Provide the [x, y] coordinate of the cell's center where the given text is located.  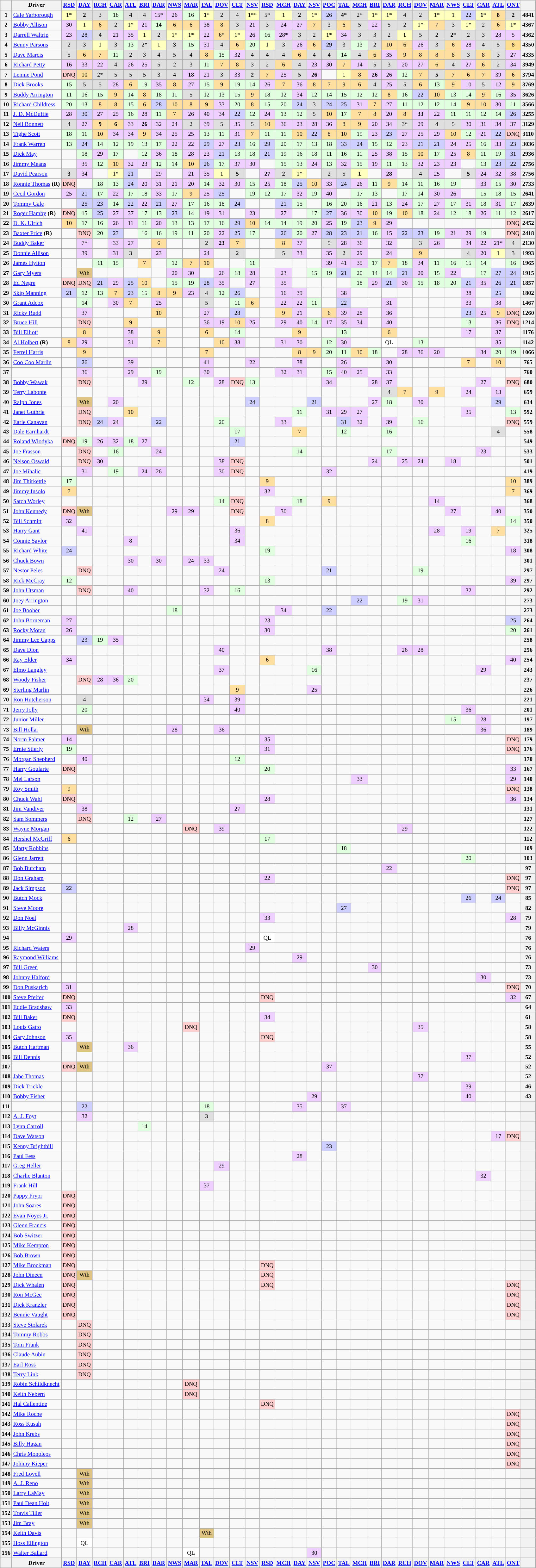
Chuck Bown [36, 561]
1915 [528, 273]
Glenn Francis [36, 1226]
Keith Nebern [36, 1394]
Frank Warren [36, 144]
83 [6, 829]
3* [405, 124]
Satch Worley [36, 501]
Charlie Blanton [36, 1176]
152 [6, 1514]
Jabe Thomas [36, 1077]
John Dineen [36, 1275]
Hershel McGriff [36, 838]
2936 [528, 154]
Butch Mock [36, 898]
2639 [528, 204]
136 [6, 1355]
151 [6, 1503]
130 [6, 1295]
3110 [528, 134]
53 [6, 531]
102 [6, 1017]
154 [6, 1533]
Dave Watson [36, 1136]
146 [6, 1454]
501 [528, 462]
Mike Brockman [36, 1266]
Neil Bonnett [36, 124]
369 [528, 492]
48 [6, 482]
104 [6, 1037]
James Hylton [36, 263]
66 [6, 660]
Gary Johnson [36, 1037]
141 [6, 1404]
125 [6, 1245]
4* [344, 15]
150 [6, 1493]
88 [6, 878]
156 [6, 1553]
2452 [528, 223]
Louis Gatto [36, 1027]
Tighe Scott [36, 134]
149 [6, 1484]
Sterling Marlin [36, 690]
258 [528, 640]
Mel Larson [36, 779]
3769 [528, 85]
2130 [528, 244]
680 [528, 382]
2733 [528, 184]
1467 [528, 303]
256 [528, 650]
Bennie Vaught [36, 1315]
3949 [528, 65]
28* [284, 35]
99 [6, 988]
237 [528, 680]
549 [528, 442]
69 [6, 690]
1142 [528, 342]
Don Puskarich [36, 988]
261 [528, 630]
115 [6, 1146]
90 [6, 898]
57 [6, 571]
760 [528, 372]
Eddie Bradshaw [36, 1007]
Dave Dion [36, 650]
1066 [528, 352]
Lynn Carroll [36, 1126]
1176 [528, 333]
Jim Vandiver [36, 809]
Woody Fisher [36, 680]
72 [6, 719]
Mike Kempton [36, 1245]
Ferrel Harris [36, 352]
189 [528, 730]
Terry Labonte [36, 392]
4350 [528, 45]
51 [6, 511]
Lennie Pond [36, 75]
264 [528, 620]
153 [6, 1523]
Johnny Halford [36, 978]
56 [6, 561]
1802 [528, 293]
117 [6, 1166]
3036 [528, 144]
126 [6, 1255]
Coo Coo Marlin [36, 363]
148 [6, 1474]
93 [6, 928]
147 [6, 1464]
Joey Arrington [36, 600]
Chuck Wahl [36, 799]
101 [6, 1007]
89 [6, 888]
Bobby Allison [36, 25]
Morgan Shepherd [36, 759]
143 [6, 1424]
78 [6, 779]
Kenny Brightbill [36, 1146]
110 [6, 1097]
Don Noel [36, 918]
2418 [528, 233]
121 [6, 1206]
Pappy Pryor [36, 1196]
Harry Goularte [36, 769]
Dave Marcis [36, 55]
95 [6, 948]
Mike Roche [36, 1414]
116 [6, 1156]
Roland Wlodyka [36, 442]
John Kennedy [36, 511]
Bill Elliott [36, 333]
Donnie Allison [36, 253]
292 [528, 590]
113 [6, 1126]
91 [6, 908]
21* [498, 244]
Dick May [36, 154]
Rocky Moran [36, 630]
559 [528, 422]
142 [6, 1414]
Connie Saylor [36, 541]
Robin Schildknecht [36, 1384]
Gary Myers [36, 273]
3626 [528, 94]
Earle Canavan [36, 422]
Larry LaMay [36, 1493]
Jerry Jolly [36, 710]
Johnny Kieper [36, 1464]
Junior Miller [36, 719]
3255 [528, 115]
John Borneman [36, 620]
Ed Negre [36, 283]
Keith Davis [36, 1533]
Buddy Baker [36, 244]
4367 [528, 25]
Bobby Wawak [36, 382]
368 [528, 501]
Raymond Williams [36, 958]
Bill Green [36, 968]
533 [528, 452]
Jimmy Lee Capps [36, 640]
124 [6, 1236]
2617 [528, 214]
Glenn Jarrett [36, 859]
2641 [528, 194]
100 [6, 997]
Bob Burcham [36, 868]
50 [6, 501]
170 [528, 759]
45 [6, 452]
197 [528, 719]
135 [6, 1345]
54 [6, 541]
80 [6, 799]
Ross Kusah [36, 1424]
Dick Kranzler [36, 1305]
David Pearson [36, 174]
Frank Hill [36, 1186]
Roy Smith [36, 789]
Don Graham [36, 878]
96 [6, 958]
Walter Ballard [36, 1553]
Cecil Gordon [36, 194]
Steve Moore [36, 908]
Skip Manning [36, 293]
389 [528, 482]
60 [6, 600]
120 [6, 1196]
Earl Ross [36, 1364]
Dick Brooks [36, 85]
Billy Hagan [36, 1444]
Jack Simpson [36, 888]
Bill Dennis [36, 1057]
6* [222, 35]
5* [267, 15]
Marty Robbins [36, 849]
Bobby Fisher [36, 1097]
Ernie Stierly [36, 749]
Norm Palmer [36, 740]
144 [6, 1434]
Bill Schmitt [36, 521]
Steve Stolarek [36, 1325]
Janet Guthrie [36, 412]
108 [6, 1077]
Nelson Oswald [36, 462]
75 [6, 749]
634 [528, 402]
Jim Thirkettle [36, 482]
62 [6, 620]
Paul Fess [36, 1156]
Nestor Peles [36, 571]
Bill Baker [36, 1017]
128 [6, 1275]
81 [6, 809]
Jim Bray [36, 1523]
47 [6, 471]
123 [6, 1226]
137 [6, 1364]
Cale Yarborough [36, 15]
114 [6, 1136]
7* [84, 244]
325 [528, 531]
Sam Sommers [36, 819]
86 [6, 859]
145 [6, 1444]
Tommy Gale [36, 204]
15* [159, 15]
Buddy Arrington [36, 94]
Steve Pfeifer [36, 997]
1260 [528, 313]
Ray Elder [36, 660]
Fred Lovell [36, 1474]
301 [528, 561]
318 [528, 541]
107 [6, 1067]
Butch Hartman [36, 1047]
179 [528, 740]
J. D. McDuffie [36, 115]
John Soares [36, 1206]
Billy McGinnis [36, 928]
49 [6, 492]
Joe Frasson [36, 452]
3129 [528, 124]
201 [528, 710]
254 [528, 660]
Grant Adcox [36, 303]
63 [6, 630]
Tommy Robbs [36, 1335]
77 [6, 769]
Tom Frank [36, 1345]
Hoss Ellington [36, 1543]
Roger Hamby (R) [36, 214]
1965 [528, 263]
419 [528, 471]
4841 [528, 15]
558 [528, 432]
132 [6, 1315]
105 [6, 1047]
A. J. Reno [36, 1484]
Richard White [36, 551]
1857 [528, 283]
4335 [528, 55]
Bob Switzer [36, 1236]
A. J. Foyt [36, 1116]
221 [528, 700]
Travis Tiller [36, 1514]
71 [6, 710]
659 [528, 392]
592 [528, 412]
139 [6, 1384]
94 [6, 938]
Ron Hutcherson [36, 700]
Baxter Price (R) [36, 233]
Jimmy Insolo [36, 492]
Ronnie Thomas (R) [36, 184]
42 [6, 422]
Wayne Morgan [36, 829]
Dale Earnhardt [36, 432]
Richard Petty [36, 65]
3566 [528, 104]
84 [6, 838]
155 [6, 1543]
59 [6, 590]
118 [6, 1176]
167 [528, 769]
Ricky Rudd [36, 313]
Chris Monoleos [36, 1454]
Bob Brown [36, 1255]
Ralph Jones [36, 402]
133 [6, 1325]
Terry Link [36, 1374]
176 [528, 749]
John Utsman [36, 590]
44 [6, 442]
Joe Booher [36, 611]
Hal Callentine [36, 1404]
3794 [528, 75]
Bruce Hill [36, 323]
1214 [528, 323]
Rick McCray [36, 581]
Evan Noyes Jr. [36, 1216]
Jimmy Means [36, 164]
Ron McGee [36, 1295]
1** [252, 15]
Harry Gant [36, 531]
68 [6, 680]
243 [528, 670]
98 [6, 978]
Bill Hollar [36, 730]
765 [528, 363]
4362 [528, 35]
Greg Heller [36, 1166]
Elmo Langley [36, 670]
106 [6, 1057]
D. K. Ulrich [36, 223]
74 [6, 740]
129 [6, 1285]
Dick Whalen [36, 1285]
226 [528, 690]
Al Holbert (R) [36, 342]
Dick Trickle [36, 1086]
Darrell Waltrip [36, 35]
65 [6, 650]
111 [6, 1107]
87 [6, 868]
Claude Aubin [36, 1355]
John Krebs [36, 1434]
1993 [528, 253]
308 [528, 551]
Paul Dean Holt [36, 1503]
Joe Mihalic [36, 471]
Benny Parsons [36, 45]
92 [6, 918]
119 [6, 1186]
Richard Waters [36, 948]
Richard Childress [36, 104]
